Return [x, y] of the center of cell containing provided text 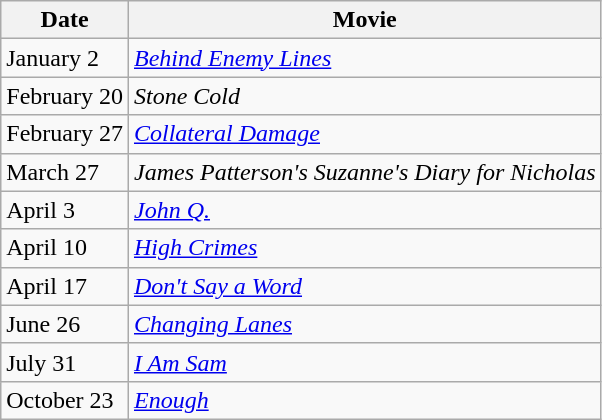
April 10 [65, 248]
Date [65, 20]
June 26 [65, 324]
James Patterson's Suzanne's Diary for Nicholas [364, 172]
April 17 [65, 286]
January 2 [65, 58]
Behind Enemy Lines [364, 58]
July 31 [65, 362]
Movie [364, 20]
October 23 [65, 400]
High Crimes [364, 248]
March 27 [65, 172]
Stone Cold [364, 96]
April 3 [65, 210]
Collateral Damage [364, 134]
February 27 [65, 134]
Changing Lanes [364, 324]
Enough [364, 400]
I Am Sam [364, 362]
February 20 [65, 96]
John Q. [364, 210]
Don't Say a Word [364, 286]
